Provide the [x, y] coordinate of the cell's center where the given text is located.  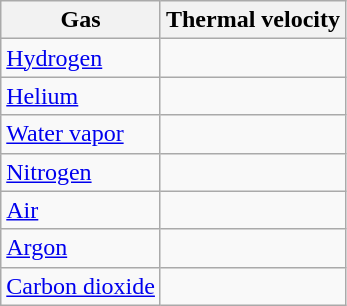
Nitrogen [81, 172]
Gas [81, 20]
Hydrogen [81, 58]
Thermal velocity [252, 20]
Water vapor [81, 134]
Argon [81, 248]
Helium [81, 96]
Air [81, 210]
Carbon dioxide [81, 286]
